Find where the given text appears and provide that cell's center as [x, y] coordinate. 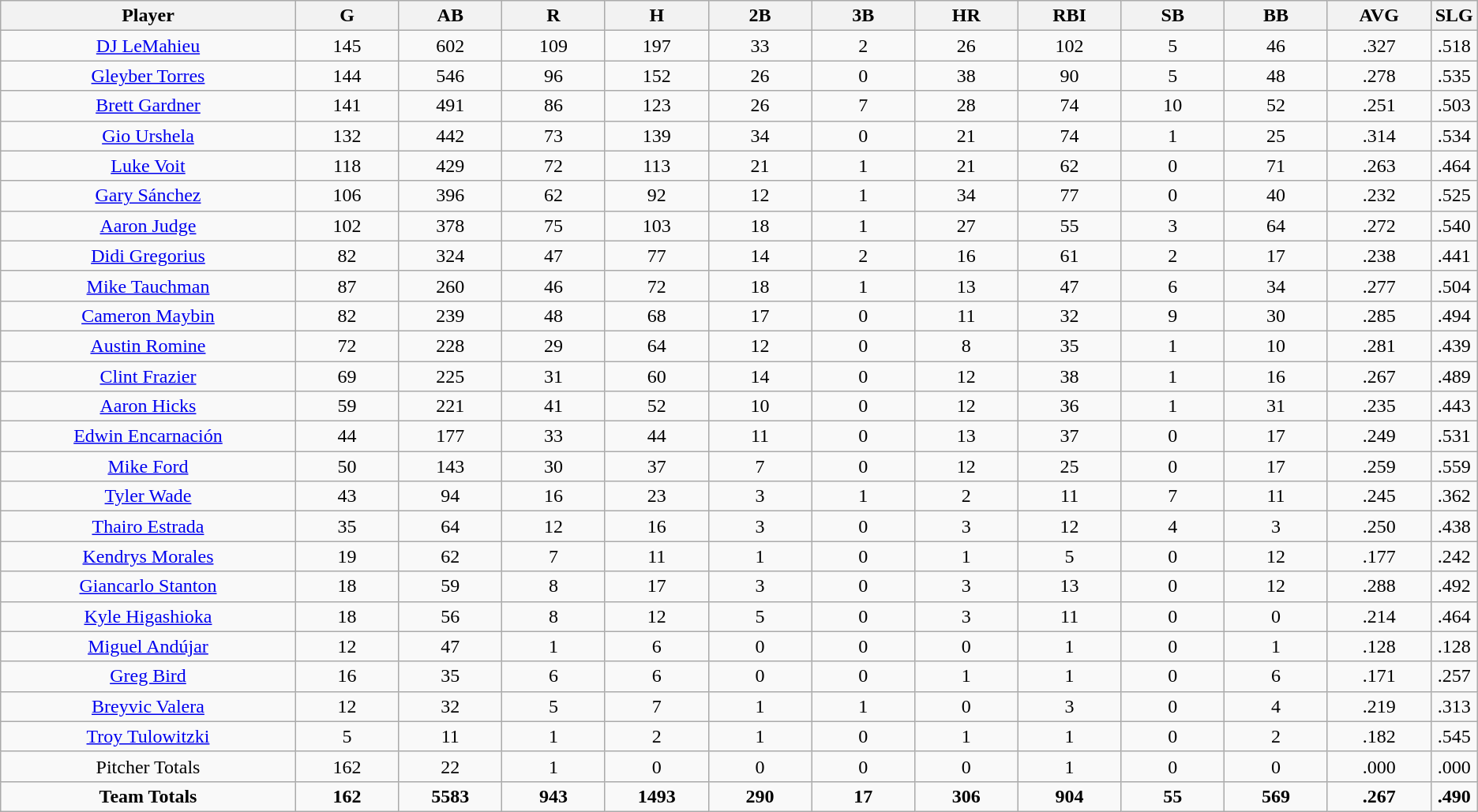
DJ LeMahieu [148, 46]
G [347, 16]
144 [347, 76]
.494 [1454, 316]
.504 [1454, 286]
61 [1069, 256]
Kendrys Morales [148, 556]
.327 [1379, 46]
69 [347, 376]
Gio Urshela [148, 136]
118 [347, 166]
.540 [1454, 226]
Aaron Hicks [148, 406]
.503 [1454, 106]
.362 [1454, 496]
Kyle Higashioka [148, 616]
H [657, 16]
602 [450, 46]
.285 [1379, 316]
.171 [1379, 676]
Clint Frazier [148, 376]
Austin Romine [148, 346]
.531 [1454, 436]
.525 [1454, 196]
.249 [1379, 436]
Brett Gardner [148, 106]
943 [554, 796]
75 [554, 226]
378 [450, 226]
.490 [1454, 796]
41 [554, 406]
92 [657, 196]
28 [966, 106]
86 [554, 106]
Thairo Estrada [148, 526]
Miguel Andújar [148, 646]
Troy Tulowitzki [148, 736]
396 [450, 196]
Gleyber Torres [148, 76]
491 [450, 106]
103 [657, 226]
.242 [1454, 556]
56 [450, 616]
73 [554, 136]
87 [347, 286]
442 [450, 136]
90 [1069, 76]
.263 [1379, 166]
197 [657, 46]
.272 [1379, 226]
143 [450, 466]
290 [760, 796]
2B [760, 16]
SLG [1454, 16]
60 [657, 376]
.535 [1454, 76]
Greg Bird [148, 676]
.257 [1454, 676]
.238 [1379, 256]
Gary Sánchez [148, 196]
.278 [1379, 76]
141 [347, 106]
23 [657, 496]
50 [347, 466]
.251 [1379, 106]
123 [657, 106]
.232 [1379, 196]
.219 [1379, 706]
Pitcher Totals [148, 766]
.277 [1379, 286]
Breyvic Valera [148, 706]
106 [347, 196]
3B [864, 16]
.518 [1454, 46]
145 [347, 46]
.245 [1379, 496]
228 [450, 346]
R [554, 16]
Mike Tauchman [148, 286]
Edwin Encarnación [148, 436]
96 [554, 76]
43 [347, 496]
Giancarlo Stanton [148, 586]
Aaron Judge [148, 226]
.281 [1379, 346]
1493 [657, 796]
68 [657, 316]
22 [450, 766]
.443 [1454, 406]
.545 [1454, 736]
27 [966, 226]
.177 [1379, 556]
RBI [1069, 16]
29 [554, 346]
.313 [1454, 706]
HR [966, 16]
.489 [1454, 376]
.259 [1379, 466]
113 [657, 166]
Luke Voit [148, 166]
SB [1173, 16]
.439 [1454, 346]
AB [450, 16]
40 [1276, 196]
Tyler Wade [148, 496]
71 [1276, 166]
.182 [1379, 736]
239 [450, 316]
19 [347, 556]
546 [450, 76]
429 [450, 166]
Cameron Maybin [148, 316]
.235 [1379, 406]
.314 [1379, 136]
Mike Ford [148, 466]
324 [450, 256]
109 [554, 46]
BB [1276, 16]
221 [450, 406]
225 [450, 376]
5583 [450, 796]
306 [966, 796]
.559 [1454, 466]
Didi Gregorius [148, 256]
.492 [1454, 586]
Team Totals [148, 796]
132 [347, 136]
569 [1276, 796]
Player [148, 16]
9 [1173, 316]
.288 [1379, 586]
904 [1069, 796]
.438 [1454, 526]
152 [657, 76]
36 [1069, 406]
177 [450, 436]
139 [657, 136]
260 [450, 286]
.250 [1379, 526]
.534 [1454, 136]
94 [450, 496]
.441 [1454, 256]
.214 [1379, 616]
AVG [1379, 16]
